Scan for the cell matching the given text and deliver its (X, Y) coordinate at center. 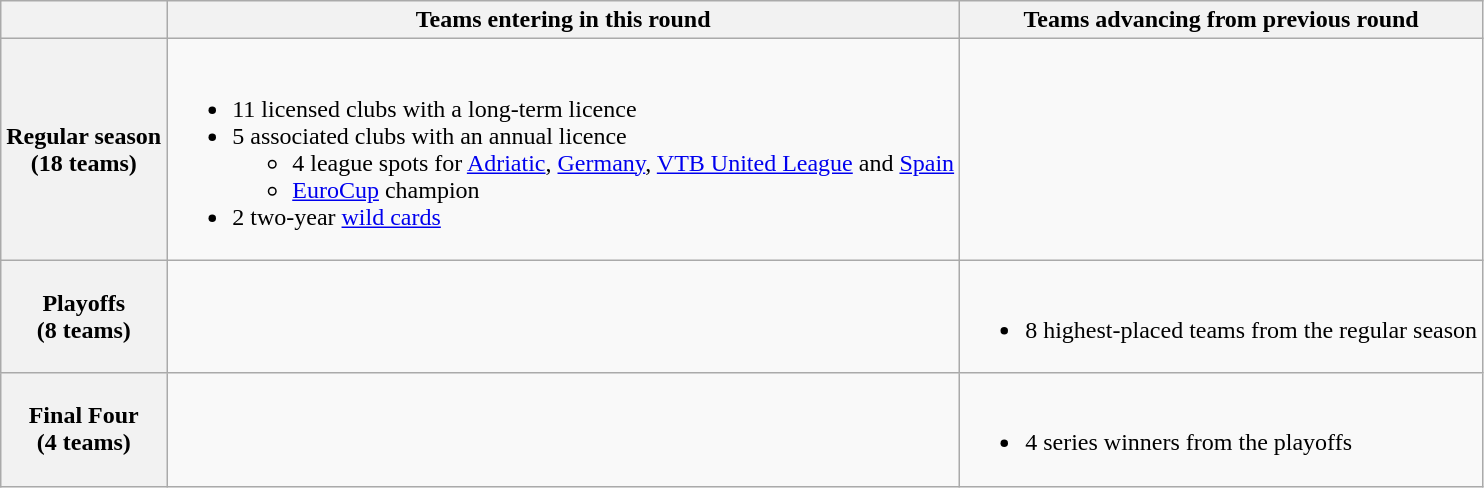
Teams entering in this round (564, 20)
8 highest-placed teams from the regular season (1222, 316)
Teams advancing from previous round (1222, 20)
Playoffs(8 teams) (84, 316)
Regular season(18 teams) (84, 150)
Final Four(4 teams) (84, 430)
4 series winners from the playoffs (1222, 430)
